Detect which cell encompasses the target text, then output its [x, y] center coordinate. 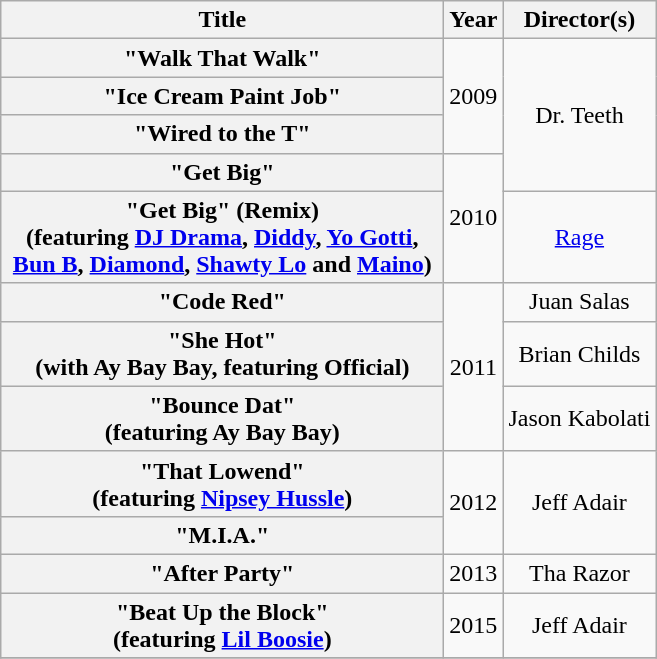
"After Party" [222, 573]
"Ice Cream Paint Job" [222, 96]
"Bounce Dat"(featuring Ay Bay Bay) [222, 418]
Tha Razor [580, 573]
"She Hot"(with Ay Bay Bay, featuring Official) [222, 354]
2009 [474, 96]
"Code Red" [222, 302]
Brian Childs [580, 354]
Rage [580, 237]
"Get Big" [222, 172]
"Walk That Walk" [222, 58]
Jason Kabolati [580, 418]
"Get Big" (Remix)(featuring DJ Drama, Diddy, Yo Gotti, Bun B, Diamond, Shawty Lo and Maino) [222, 237]
"That Lowend"(featuring Nipsey Hussle) [222, 484]
Director(s) [580, 20]
2011 [474, 367]
2010 [474, 218]
"M.I.A." [222, 535]
Juan Salas [580, 302]
Dr. Teeth [580, 115]
"Beat Up the Block"(featuring Lil Boosie) [222, 624]
2015 [474, 624]
Year [474, 20]
2012 [474, 502]
2013 [474, 573]
Title [222, 20]
"Wired to the T" [222, 134]
